Detect which cell encompasses the target text, then output its (X, Y) center coordinate. 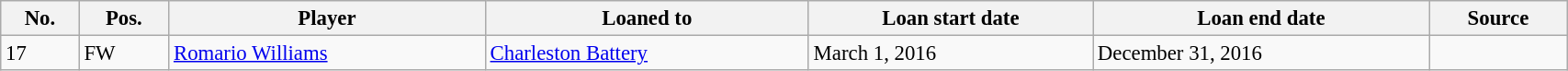
Loan start date (950, 18)
No. (40, 18)
FW (124, 53)
December 31, 2016 (1262, 53)
17 (40, 53)
Romario Williams (327, 53)
Loan end date (1262, 18)
March 1, 2016 (950, 53)
Source (1497, 18)
Loaned to (647, 18)
Pos. (124, 18)
Charleston Battery (647, 53)
Player (327, 18)
